For the text-containing cell, return its midpoint in (X, Y) coordinate format. 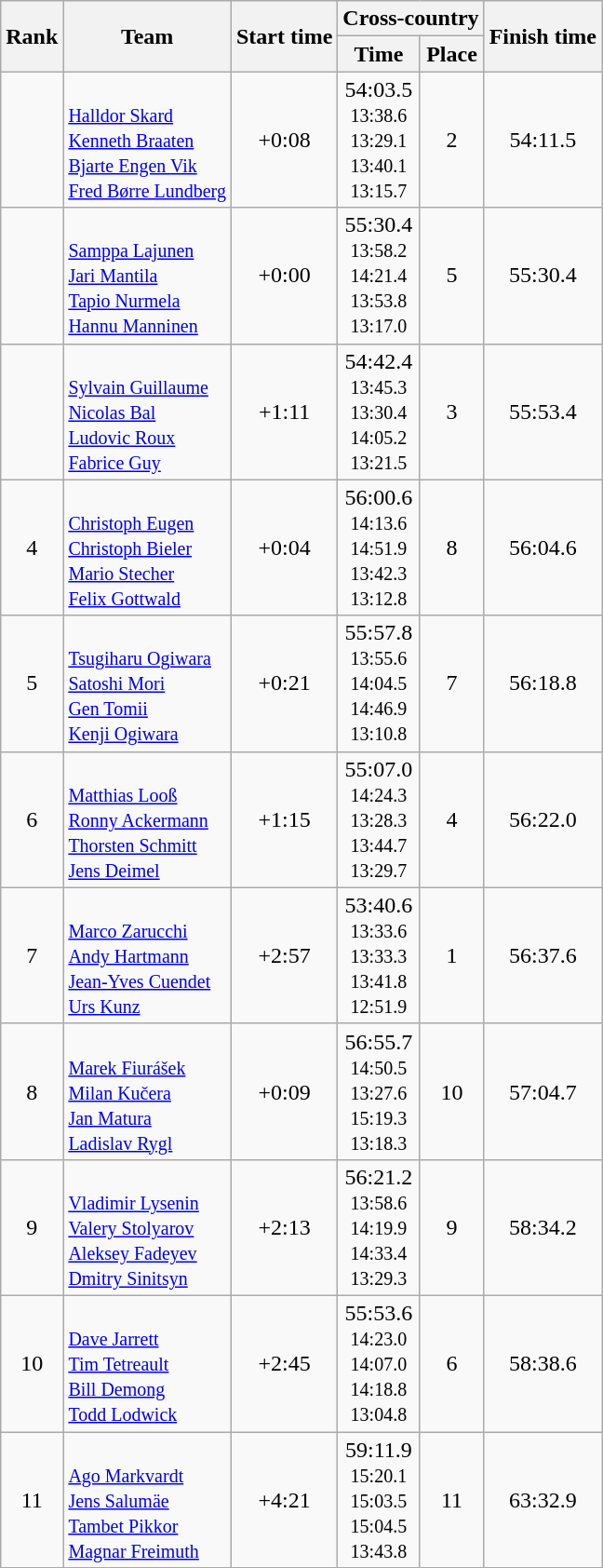
Matthias Looß Ronny Ackermann Thorsten Schmitt Jens Deimel (147, 819)
Time (379, 54)
3 (452, 412)
Dave Jarrett Tim Tetreault Bill Demong Todd Lodwick (147, 1363)
56:22.0 (543, 819)
58:38.6 (543, 1363)
Vladimir Lysenin Valery Stolyarov Aleksey Fadeyev Dmitry Sinitsyn (147, 1227)
56:18.8 (543, 683)
58:34.2 (543, 1227)
55:53.4 (543, 412)
Rank (32, 36)
56:55.7 14:50.5 13:27.6 15:19.3 13:18.3 (379, 1091)
56:00.6 14:13.6 14:51.9 13:42.3 13:12.8 (379, 547)
55:30.4 13:58.2 14:21.4 13:53.8 13:17.0 (379, 276)
Cross-country (411, 19)
56:04.6 (543, 547)
59:11.9 15:20.1 15:03.5 15:04.5 13:43.8 (379, 1500)
+0:21 (284, 683)
+1:15 (284, 819)
56:37.6 (543, 955)
+1:11 (284, 412)
54:42.4 13:45.3 13:30.4 14:05.2 13:21.5 (379, 412)
55:57.8 13:55.6 14:04.5 14:46.9 13:10.8 (379, 683)
Marco Zarucchi Andy Hartmann Jean-Yves Cuendet Urs Kunz (147, 955)
Halldor Skard Kenneth Braaten Bjarte Engen Vik Fred Børre Lundberg (147, 140)
Start time (284, 36)
Tsugiharu Ogiwara Satoshi Mori Gen Tomii Kenji Ogiwara (147, 683)
+0:00 (284, 276)
Marek Fiurášek Milan Kučera Jan Matura Ladislav Rygl (147, 1091)
55:53.6 14:23.0 14:07.0 14:18.8 13:04.8 (379, 1363)
2 (452, 140)
Ago Markvardt Jens Salumäe Tambet Pikkor Magnar Freimuth (147, 1500)
55:07.0 14:24.3 13:28.3 13:44.7 13:29.7 (379, 819)
+0:08 (284, 140)
+2:45 (284, 1363)
+0:09 (284, 1091)
Sylvain Guillaume Nicolas Bal Ludovic Roux Fabrice Guy (147, 412)
+2:57 (284, 955)
+4:21 (284, 1500)
57:04.7 (543, 1091)
1 (452, 955)
+0:04 (284, 547)
+2:13 (284, 1227)
63:32.9 (543, 1500)
Team (147, 36)
Christoph Eugen Christoph Bieler Mario Stecher Felix Gottwald (147, 547)
Finish time (543, 36)
53:40.6 13:33.6 13:33.3 13:41.8 12:51.9 (379, 955)
56:21.2 13:58.6 14:19.9 14:33.4 13:29.3 (379, 1227)
Samppa Lajunen Jari Mantila Tapio Nurmela Hannu Manninen (147, 276)
55:30.4 (543, 276)
54:03.5 13:38.6 13:29.1 13:40.1 13:15.7 (379, 140)
Place (452, 54)
54:11.5 (543, 140)
